Determine the [X, Y] coordinate at the center of the cell enclosing the given text.  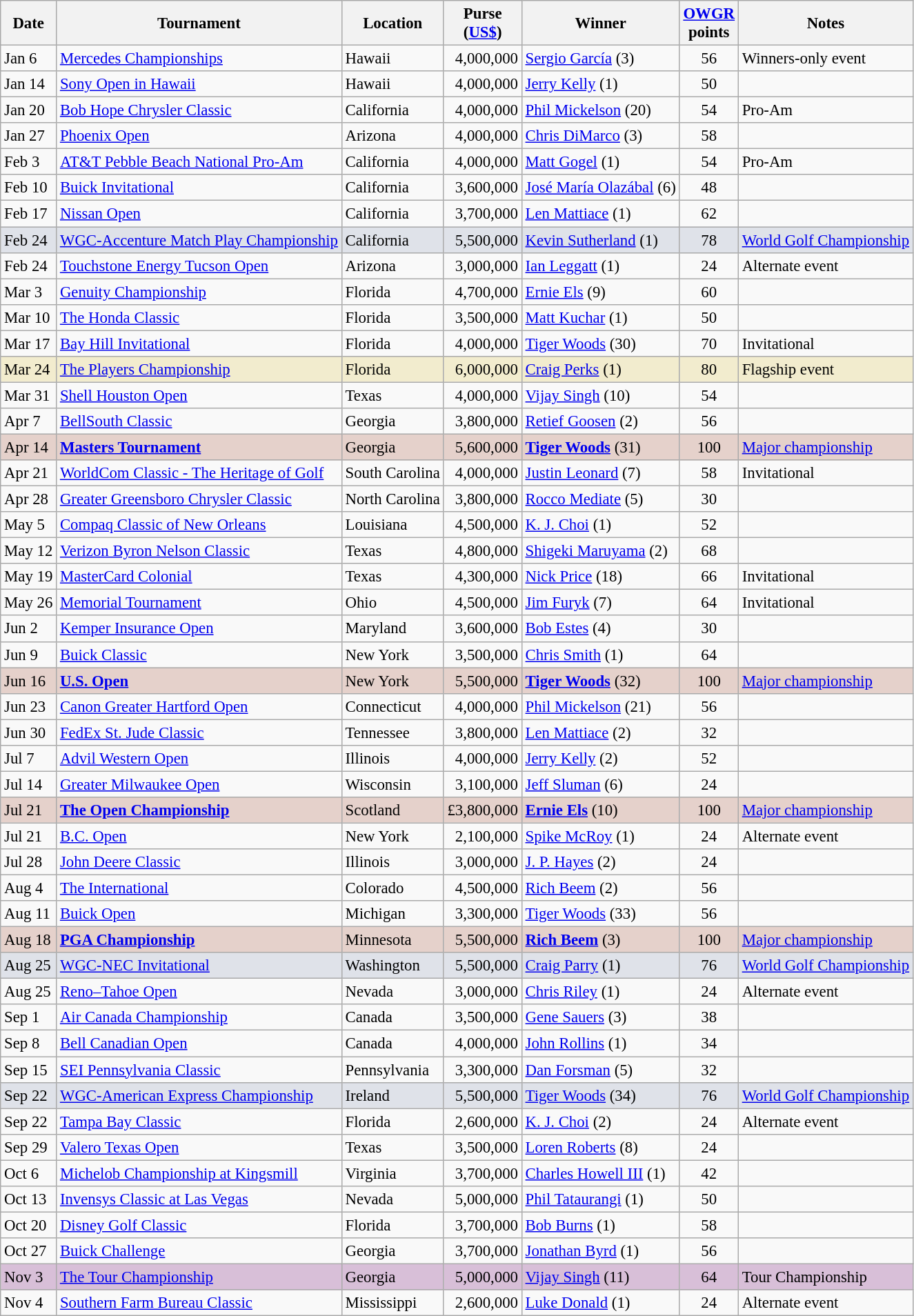
BellSouth Classic [199, 421]
The Players Championship [199, 370]
4,800,000 [483, 551]
Tiger Woods (33) [600, 914]
38 [709, 1017]
Flagship event [825, 370]
Valero Texas Open [199, 1147]
Jan 20 [29, 110]
Tiger Woods (31) [600, 447]
Oct 13 [29, 1199]
AT&T Pebble Beach National Pro-Am [199, 162]
Jul 28 [29, 862]
Tour Championship [825, 1277]
Greater Greensboro Chrysler Classic [199, 499]
Mar 3 [29, 292]
70 [709, 343]
Matt Kuchar (1) [600, 317]
Rocco Mediate (5) [600, 499]
Phoenix Open [199, 136]
Jerry Kelly (2) [600, 759]
Aug 18 [29, 940]
Winner [600, 23]
Mar 10 [29, 317]
Loren Roberts (8) [600, 1147]
Matt Gogel (1) [600, 162]
78 [709, 240]
Bob Hope Chrysler Classic [199, 110]
Mar 31 [29, 395]
PGA Championship [199, 940]
Michelob Championship at Kingsmill [199, 1173]
Maryland [393, 629]
Len Mattiace (1) [600, 214]
Wisconsin [393, 784]
Phil Tataurangi (1) [600, 1199]
North Carolina [393, 499]
K. J. Choi (2) [600, 1121]
Aug 4 [29, 888]
Jun 2 [29, 629]
Jul 7 [29, 759]
Feb 3 [29, 162]
4,700,000 [483, 292]
John Deere Classic [199, 862]
Shell Houston Open [199, 395]
The Honda Classic [199, 317]
Craig Perks (1) [600, 370]
Ireland [393, 1095]
Apr 14 [29, 447]
Apr 28 [29, 499]
Southern Farm Bureau Classic [199, 1303]
Jeff Sluman (6) [600, 784]
Purse(US$) [483, 23]
Invensys Classic at Las Vegas [199, 1199]
Nick Price (18) [600, 577]
K. J. Choi (1) [600, 525]
Feb 10 [29, 188]
Michigan [393, 914]
U.S. Open [199, 681]
Jun 16 [29, 681]
B.C. Open [199, 836]
Bay Hill Invitational [199, 343]
Retief Goosen (2) [600, 421]
Sergio García (3) [600, 59]
May 12 [29, 551]
The Tour Championship [199, 1277]
Compaq Classic of New Orleans [199, 525]
68 [709, 551]
Chris Riley (1) [600, 992]
48 [709, 188]
Washington [393, 966]
Memorial Tournament [199, 603]
Connecticut [393, 706]
FedEx St. Jude Classic [199, 732]
Notes [825, 23]
Len Mattiace (2) [600, 732]
Buick Challenge [199, 1251]
Rich Beem (3) [600, 940]
Sep 29 [29, 1147]
May 26 [29, 603]
Buick Invitational [199, 188]
Louisiana [393, 525]
Phil Mickelson (20) [600, 110]
Jerry Kelly (1) [600, 84]
Location [393, 23]
Vijay Singh (10) [600, 395]
Jun 23 [29, 706]
South Carolina [393, 473]
Gene Sauers (3) [600, 1017]
Chris Smith (1) [600, 655]
34 [709, 1044]
Colorado [393, 888]
Jan 14 [29, 84]
SEI Pennsylvania Classic [199, 1070]
Jan 6 [29, 59]
Tiger Woods (34) [600, 1095]
3,100,000 [483, 784]
Jun 9 [29, 655]
Nov 4 [29, 1303]
Mississippi [393, 1303]
Dan Forsman (5) [600, 1070]
Kemper Insurance Open [199, 629]
Mar 17 [29, 343]
Luke Donald (1) [600, 1303]
Jan 27 [29, 136]
Masters Tournament [199, 447]
Sony Open in Hawaii [199, 84]
Bob Burns (1) [600, 1225]
Touchstone Energy Tucson Open [199, 266]
Apr 7 [29, 421]
Canon Greater Hartford Open [199, 706]
2,100,000 [483, 836]
Apr 21 [29, 473]
Aug 11 [29, 914]
4,300,000 [483, 577]
May 19 [29, 577]
Sep 15 [29, 1070]
Genuity Championship [199, 292]
Nissan Open [199, 214]
Buick Classic [199, 655]
Feb 17 [29, 214]
6,000,000 [483, 370]
Chris DiMarco (3) [600, 136]
Mercedes Championships [199, 59]
John Rollins (1) [600, 1044]
Sep 1 [29, 1017]
Virginia [393, 1173]
Winners-only event [825, 59]
Oct 20 [29, 1225]
Greater Milwaukee Open [199, 784]
Oct 6 [29, 1173]
Nov 3 [29, 1277]
Jul 14 [29, 784]
Ian Leggatt (1) [600, 266]
Oct 27 [29, 1251]
J. P. Hayes (2) [600, 862]
Ernie Els (10) [600, 810]
WGC-American Express Championship [199, 1095]
42 [709, 1173]
Scotland [393, 810]
Ernie Els (9) [600, 292]
Kevin Sutherland (1) [600, 240]
May 5 [29, 525]
60 [709, 292]
Date [29, 23]
Bob Estes (4) [600, 629]
The International [199, 888]
Vijay Singh (11) [600, 1277]
Tiger Woods (30) [600, 343]
Advil Western Open [199, 759]
Verizon Byron Nelson Classic [199, 551]
Charles Howell III (1) [600, 1173]
Tournament [199, 23]
MasterCard Colonial [199, 577]
José María Olazábal (6) [600, 188]
Air Canada Championship [199, 1017]
80 [709, 370]
Rich Beem (2) [600, 888]
Spike McRoy (1) [600, 836]
WGC-Accenture Match Play Championship [199, 240]
Craig Parry (1) [600, 966]
Tennessee [393, 732]
Reno–Tahoe Open [199, 992]
5,600,000 [483, 447]
WGC-NEC Invitational [199, 966]
Pennsylvania [393, 1070]
The Open Championship [199, 810]
62 [709, 214]
OWGRpoints [709, 23]
Phil Mickelson (21) [600, 706]
66 [709, 577]
Ohio [393, 603]
Sep 8 [29, 1044]
Jim Furyk (7) [600, 603]
Jun 30 [29, 732]
Justin Leonard (7) [600, 473]
Jonathan Byrd (1) [600, 1251]
Minnesota [393, 940]
Buick Open [199, 914]
Tiger Woods (32) [600, 681]
Disney Golf Classic [199, 1225]
£3,800,000 [483, 810]
Tampa Bay Classic [199, 1121]
Bell Canadian Open [199, 1044]
WorldCom Classic - The Heritage of Golf [199, 473]
Shigeki Maruyama (2) [600, 551]
Mar 24 [29, 370]
